Scan for the cell matching the given text and deliver its (x, y) coordinate at center. 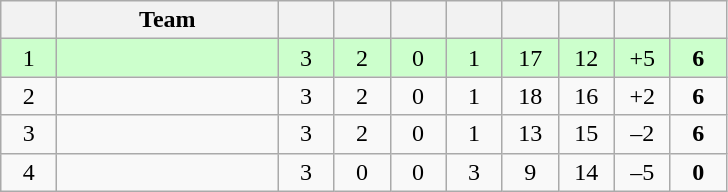
+5 (642, 58)
13 (530, 134)
Team (168, 20)
12 (586, 58)
16 (586, 96)
17 (530, 58)
–2 (642, 134)
4 (29, 172)
15 (586, 134)
9 (530, 172)
+2 (642, 96)
–5 (642, 172)
18 (530, 96)
14 (586, 172)
